Extract the (X, Y) coordinate from the center of the cell holding the provided text.  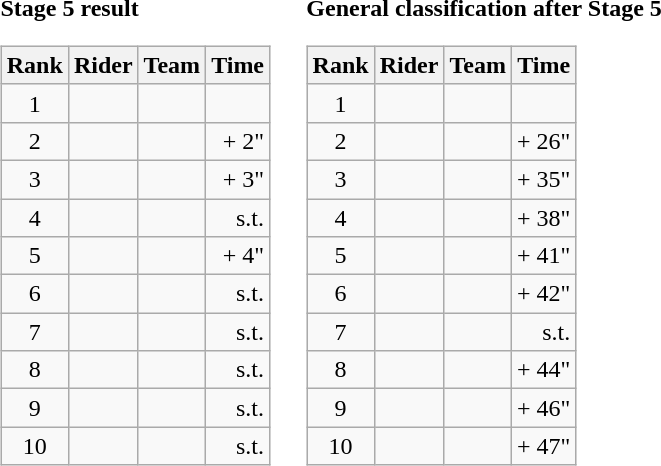
+ 2" (238, 141)
+ 38" (543, 217)
+ 26" (543, 141)
+ 3" (238, 179)
+ 46" (543, 408)
+ 35" (543, 179)
+ 44" (543, 370)
+ 41" (543, 256)
+ 42" (543, 294)
+ 47" (543, 446)
+ 4" (238, 256)
